Capture the cell that displays the provided text and extract its (x, y) central coordinate. 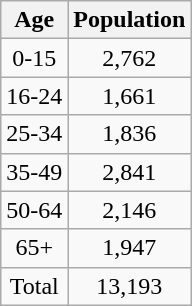
2,146 (130, 210)
0-15 (34, 58)
Population (130, 20)
13,193 (130, 286)
1,947 (130, 248)
Age (34, 20)
50-64 (34, 210)
35-49 (34, 172)
2,762 (130, 58)
Total (34, 286)
1,661 (130, 96)
25-34 (34, 134)
1,836 (130, 134)
65+ (34, 248)
16-24 (34, 96)
2,841 (130, 172)
